Pinpoint the cell where the given text exists, returning its (X, Y) midpoint coordinate. 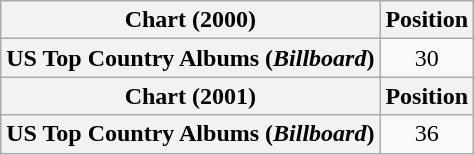
30 (427, 58)
Chart (2001) (190, 96)
36 (427, 134)
Chart (2000) (190, 20)
